From the cell containing the given text, extract its center point as (x, y) coordinate. 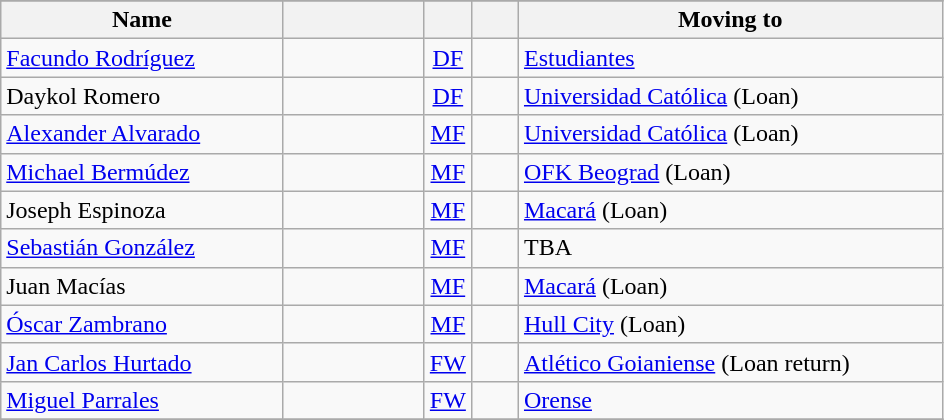
Daykol Romero (142, 96)
TBA (730, 248)
Miguel Parrales (142, 400)
Joseph Espinoza (142, 210)
Alexander Alvarado (142, 134)
Facundo Rodríguez (142, 58)
Juan Macías (142, 286)
Hull City (Loan) (730, 324)
Moving to (730, 20)
OFK Beograd (Loan) (730, 172)
Óscar Zambrano (142, 324)
Jan Carlos Hurtado (142, 362)
Sebastián González (142, 248)
Orense (730, 400)
Estudiantes (730, 58)
Atlético Goianiense (Loan return) (730, 362)
Name (142, 20)
Michael Bermúdez (142, 172)
